Output the (X, Y) coordinate of the center of the cell containing the given text.  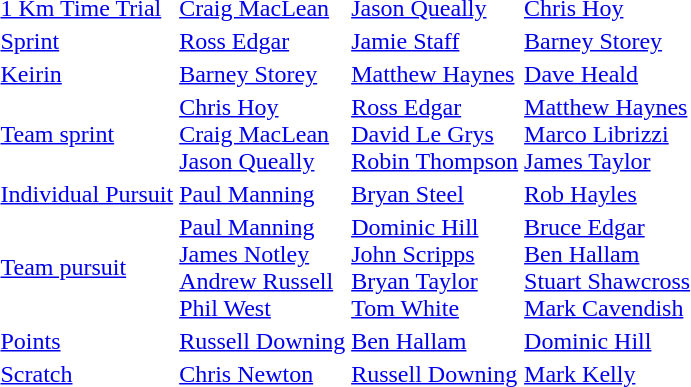
Dominic Hill John ScrippsBryan Taylor Tom White (435, 268)
Chris Hoy Craig MacLean Jason Queally (262, 134)
Paul Manning (262, 194)
Matthew Haynes (435, 74)
Ben Hallam (435, 341)
Barney Storey (262, 74)
Jamie Staff (435, 41)
Russell Downing (262, 341)
Ross Edgar (262, 41)
Paul ManningJames NotleyAndrew Russell Phil West (262, 268)
Bryan Steel (435, 194)
Ross Edgar David Le Grys Robin Thompson (435, 134)
